Output the (X, Y) coordinate of the center of the cell containing the given text.  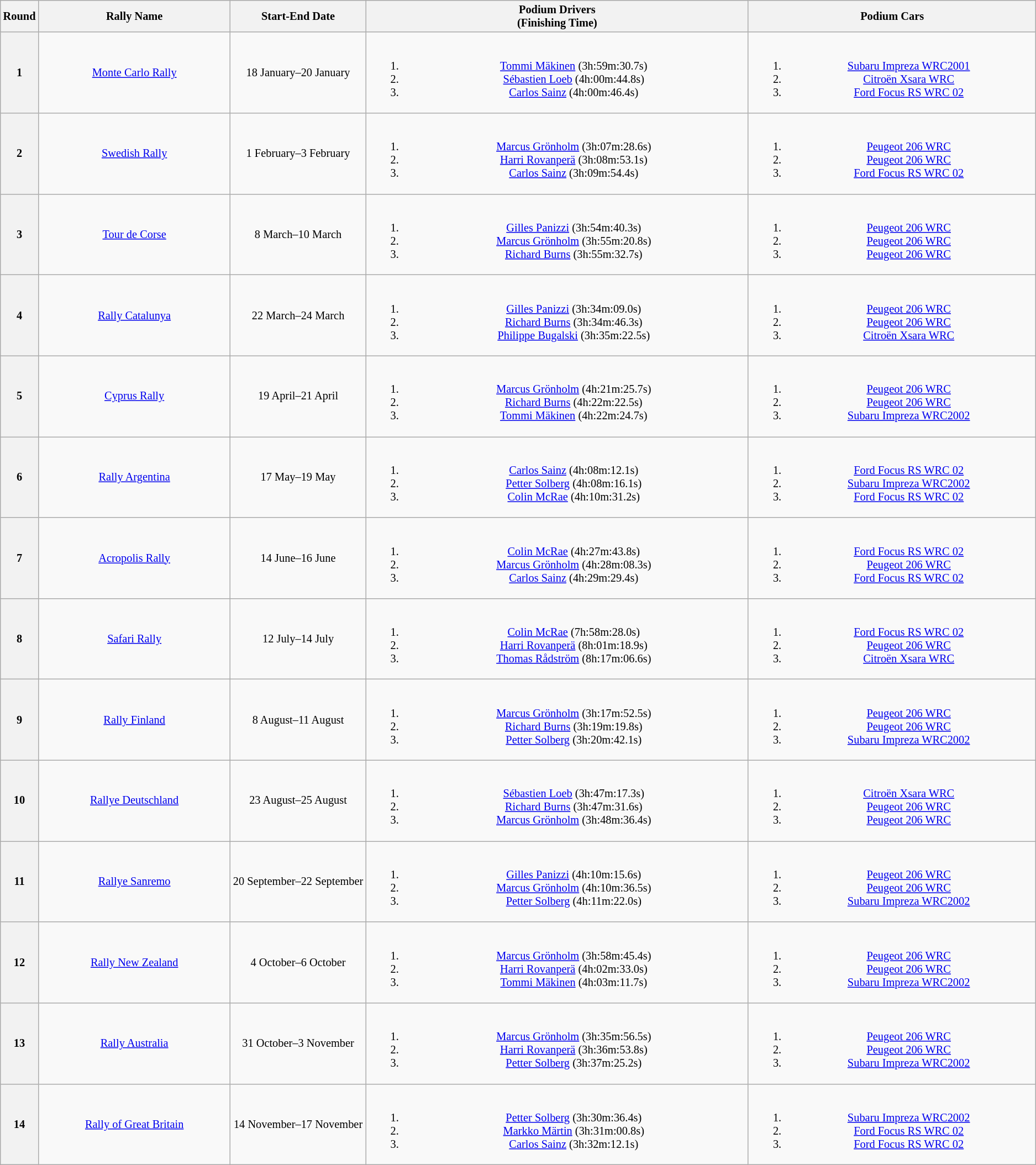
Monte Carlo Rally (134, 72)
Marcus Grönholm (3h:07m:28.6s) Harri Rovanperä (3h:08m:53.1s) Carlos Sainz (3h:09m:54.4s) (557, 153)
12 July–14 July (298, 639)
Colin McRae (4h:27m:43.8s) Marcus Grönholm (4h:28m:08.3s) Carlos Sainz (4h:29m:29.4s) (557, 558)
4 (20, 315)
18 January–20 January (298, 72)
Cyprus Rally (134, 396)
31 October–3 November (298, 1043)
1 February–3 February (298, 153)
Swedish Rally (134, 153)
4 October–6 October (298, 962)
Colin McRae (7h:58m:28.0s) Harri Rovanperä (8h:01m:18.9s) Thomas Rådström (8h:17m:06.6s) (557, 639)
7 (20, 558)
Start-End Date (298, 16)
3 (20, 234)
Marcus Grönholm (3h:17m:52.5s) Richard Burns (3h:19m:19.8s) Petter Solberg (3h:20m:42.1s) (557, 720)
Peugeot 206 WRCPeugeot 206 WRCFord Focus RS WRC 02 (892, 153)
1 (20, 72)
22 March–24 March (298, 315)
2 (20, 153)
Acropolis Rally (134, 558)
Ford Focus RS WRC 02Peugeot 206 WRCFord Focus RS WRC 02 (892, 558)
Ford Focus RS WRC 02Subaru Impreza WRC2002Ford Focus RS WRC 02 (892, 477)
Podium Cars (892, 16)
Marcus Grönholm (3h:58m:45.4s) Harri Rovanperä (4h:02m:33.0s) Tommi Mäkinen (4h:03m:11.7s) (557, 962)
Rally Catalunya (134, 315)
Round (20, 16)
Gilles Panizzi (3h:54m:40.3s) Marcus Grönholm (3h:55m:20.8s) Richard Burns (3h:55m:32.7s) (557, 234)
Citroën Xsara WRCPeugeot 206 WRCPeugeot 206 WRC (892, 800)
Carlos Sainz (4h:08m:12.1s) Petter Solberg (4h:08m:16.1s) Colin McRae (4h:10m:31.2s) (557, 477)
14 (20, 1124)
9 (20, 720)
Subaru Impreza WRC2001Citroën Xsara WRCFord Focus RS WRC 02 (892, 72)
Rally Name (134, 16)
11 (20, 881)
20 September–22 September (298, 881)
Rally New Zealand (134, 962)
Peugeot 206 WRCPeugeot 206 WRCCitroën Xsara WRC (892, 315)
Tommi Mäkinen (3h:59m:30.7s) Sébastien Loeb (4h:00m:44.8s) Carlos Sainz (4h:00m:46.4s) (557, 72)
Marcus Grönholm (4h:21m:25.7s) Richard Burns (4h:22m:22.5s) Tommi Mäkinen (4h:22m:24.7s) (557, 396)
13 (20, 1043)
Safari Rally (134, 639)
Rally of Great Britain (134, 1124)
6 (20, 477)
10 (20, 800)
Sébastien Loeb (3h:47m:17.3s) Richard Burns (3h:47m:31.6s) Marcus Grönholm (3h:48m:36.4s) (557, 800)
12 (20, 962)
Tour de Corse (134, 234)
Rallye Sanremo (134, 881)
Marcus Grönholm (3h:35m:56.5s) Harri Rovanperä (3h:36m:53.8s) Petter Solberg (3h:37m:25.2s) (557, 1043)
Petter Solberg (3h:30m:36.4s) Markko Märtin (3h:31m:00.8s) Carlos Sainz (3h:32m:12.1s) (557, 1124)
8 August–11 August (298, 720)
Gilles Panizzi (3h:34m:09.0s) Richard Burns (3h:34m:46.3s) Philippe Bugalski (3h:35m:22.5s) (557, 315)
17 May–19 May (298, 477)
Rally Finland (134, 720)
14 November–17 November (298, 1124)
5 (20, 396)
8 March–10 March (298, 234)
Rallye Deutschland (134, 800)
23 August–25 August (298, 800)
Ford Focus RS WRC 02Peugeot 206 WRCCitroën Xsara WRC (892, 639)
14 June–16 June (298, 558)
Peugeot 206 WRCPeugeot 206 WRCPeugeot 206 WRC (892, 234)
Gilles Panizzi (4h:10m:15.6s) Marcus Grönholm (4h:10m:36.5s) Petter Solberg (4h:11m:22.0s) (557, 881)
Podium Drivers (Finishing Time) (557, 16)
Rally Argentina (134, 477)
19 April–21 April (298, 396)
Rally Australia (134, 1043)
Subaru Impreza WRC2002Ford Focus RS WRC 02Ford Focus RS WRC 02 (892, 1124)
8 (20, 639)
